Capture the cell that displays the provided text and extract its [x, y] central coordinate. 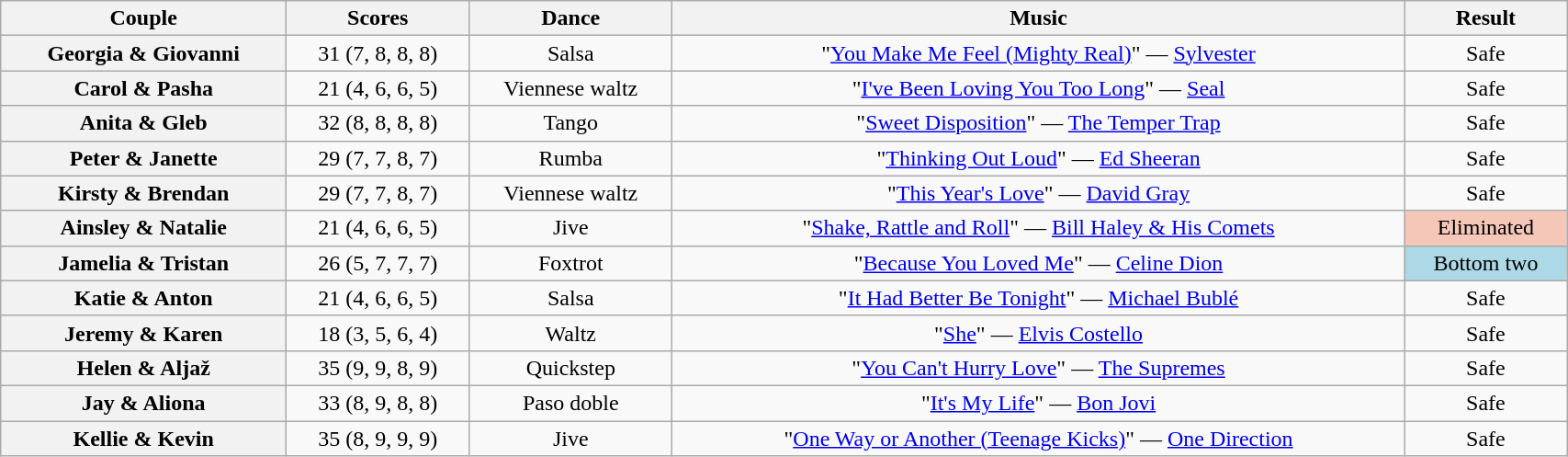
"One Way or Another (Teenage Kicks)" — One Direction [1038, 439]
Jeremy & Karen [143, 333]
32 (8, 8, 8, 8) [378, 123]
Kirsty & Brendan [143, 193]
"You Make Me Feel (Mighty Real)" — Sylvester [1038, 53]
Bottom two [1486, 263]
"Because You Loved Me" — Celine Dion [1038, 263]
"She" — Elvis Costello [1038, 333]
"Thinking Out Loud" — Ed Sheeran [1038, 158]
Tango [571, 123]
Quickstep [571, 368]
Foxtrot [571, 263]
"Sweet Disposition" — The Temper Trap [1038, 123]
"I've Been Loving You Too Long" — Seal [1038, 88]
35 (8, 9, 9, 9) [378, 439]
Result [1486, 18]
Anita & Gleb [143, 123]
18 (3, 5, 6, 4) [378, 333]
Scores [378, 18]
"It Had Better Be Tonight" — Michael Bublé [1038, 298]
Dance [571, 18]
Jamelia & Tristan [143, 263]
Peter & Janette [143, 158]
Katie & Anton [143, 298]
Paso doble [571, 403]
"This Year's Love" — David Gray [1038, 193]
Ainsley & Natalie [143, 228]
Couple [143, 18]
"You Can't Hurry Love" — The Supremes [1038, 368]
Georgia & Giovanni [143, 53]
"It's My Life" — Bon Jovi [1038, 403]
Rumba [571, 158]
26 (5, 7, 7, 7) [378, 263]
Helen & Aljaž [143, 368]
Eliminated [1486, 228]
Waltz [571, 333]
Kellie & Kevin [143, 439]
35 (9, 9, 8, 9) [378, 368]
"Shake, Rattle and Roll" — Bill Haley & His Comets [1038, 228]
Music [1038, 18]
Carol & Pasha [143, 88]
31 (7, 8, 8, 8) [378, 53]
33 (8, 9, 8, 8) [378, 403]
Jay & Aliona [143, 403]
